Output the [x, y] coordinate of the center of the cell containing the given text.  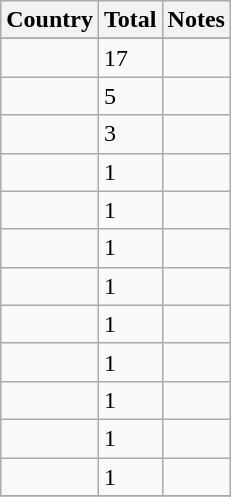
5 [130, 96]
Notes [196, 20]
3 [130, 134]
Total [130, 20]
17 [130, 58]
Country [50, 20]
